For the text-containing cell, return its midpoint in [X, Y] coordinate format. 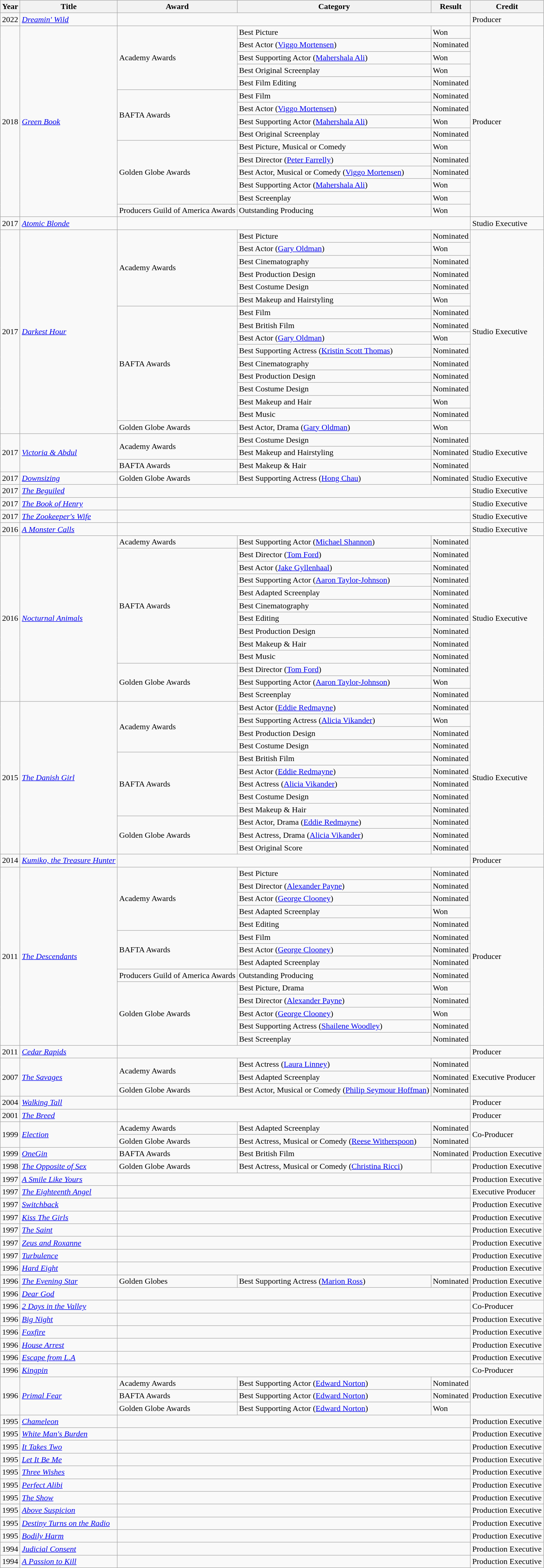
Chameleon [69, 1421]
Cedar Rapids [69, 1052]
Category [334, 7]
Golden Globes [177, 1281]
Darkest Hour [69, 331]
A Passion to Kill [69, 1561]
The Opposite of Sex [69, 1166]
Green Book [69, 121]
Kiss The Girls [69, 1217]
2007 [10, 1077]
Big Night [69, 1319]
Credit [507, 7]
Primal Fear [69, 1396]
2015 [10, 777]
2014 [10, 861]
Best Supporting Actress (Marion Ross) [334, 1281]
House Arrest [69, 1345]
OneGin [69, 1153]
The Zookeeper's Wife [69, 516]
Kumiko, the Treasure Hunter [69, 861]
Atomic Blonde [69, 223]
Escape from L.A [69, 1357]
It Takes Two [69, 1447]
Turbulence [69, 1256]
Three Wishes [69, 1472]
Best Actress, Musical or Comedy (Reese Witherspoon) [334, 1141]
Award [177, 7]
Best Supporting Actress (Shailene Woodley) [334, 1026]
Foxfire [69, 1332]
2018 [10, 121]
Walking Tall [69, 1103]
2001 [10, 1115]
Above Suspicion [69, 1510]
Best Actress, Drama (Alicia Vikander) [334, 835]
Year [10, 7]
Kingpin [69, 1370]
Dreamin' Wild [69, 19]
Best Original Score [334, 848]
The Beguiled [69, 491]
Best Actress (Alicia Vikander) [334, 784]
The Show [69, 1498]
2 Days in the Valley [69, 1306]
Best Actor (Jake Gyllenhaal) [334, 568]
Result [451, 7]
Best Supporting Actress (Alicia Vikander) [334, 720]
Best Actress, Musical or Comedy (Christina Ricci) [334, 1166]
A Smile Like Yours [69, 1179]
Best Picture, Drama [334, 988]
The Eighteenth Angel [69, 1192]
Best Actor, Drama (Gary Oldman) [334, 427]
Perfect Alibi [69, 1485]
Best Supporting Actor (Michael Shannon) [334, 542]
Best Actor, Musical or Comedy (Viggo Mortensen) [334, 172]
A Monster Calls [69, 529]
The Savages [69, 1077]
Downsizing [69, 478]
Best Film Editing [334, 83]
The Descendants [69, 956]
Election [69, 1134]
Dear God [69, 1294]
The Breed [69, 1115]
Switchback [69, 1205]
Hard Eight [69, 1268]
Destiny Turns on the Radio [69, 1523]
Best Actor, Musical or Comedy (Philip Seymour Hoffman) [334, 1090]
Let It Be Me [69, 1460]
Bodily Harm [69, 1536]
The Evening Star [69, 1281]
Nocturnal Animals [69, 618]
Best Picture, Musical or Comedy [334, 147]
Best Supporting Actress (Kristin Scott Thomas) [334, 351]
Best Supporting Actress (Hong Chau) [334, 478]
2004 [10, 1103]
The Danish Girl [69, 777]
Best Makeup and Hair [334, 402]
Best Actress (Laura Linney) [334, 1064]
1998 [10, 1166]
The Book of Henry [69, 504]
White Man's Burden [69, 1434]
Best Director (Peter Farrelly) [334, 160]
Best Actor, Drama (Eddie Redmayne) [334, 822]
The Saint [69, 1230]
Title [69, 7]
Judicial Consent [69, 1549]
Victoria & Abdul [69, 453]
2022 [10, 19]
Zeus and Roxanne [69, 1243]
